For the text-containing cell, return its midpoint in (x, y) coordinate format. 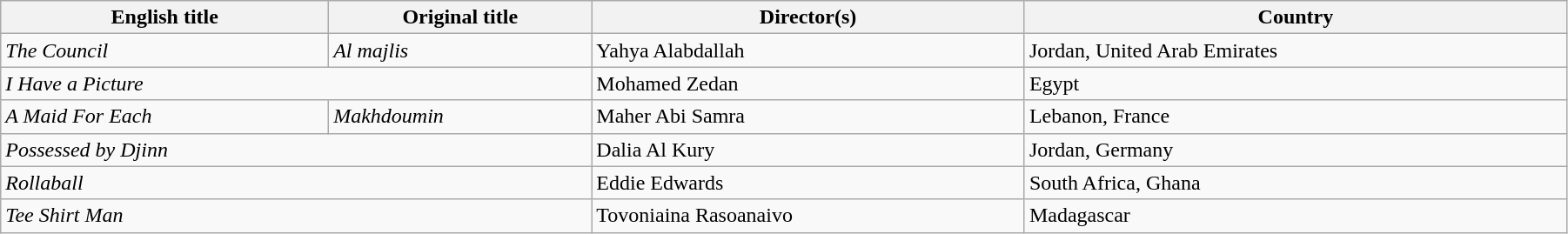
Egypt (1295, 84)
Eddie Edwards (808, 183)
Mohamed Zedan (808, 84)
Tovoniaina Rasoanaivo (808, 216)
Makhdoumin (460, 117)
Tee Shirt Man (296, 216)
English title (165, 17)
Original title (460, 17)
Madagascar (1295, 216)
South Africa, Ghana (1295, 183)
Yahya Alabdallah (808, 50)
I Have a Picture (296, 84)
Dalia Al Kury (808, 150)
A Maid For Each (165, 117)
Jordan, Germany (1295, 150)
Country (1295, 17)
The Council (165, 50)
Lebanon, France (1295, 117)
Al majlis (460, 50)
Jordan, United Arab Emirates (1295, 50)
Possessed by Djinn (296, 150)
Maher Abi Samra (808, 117)
Rollaball (296, 183)
Director(s) (808, 17)
